Scan for the cell matching the given text and deliver its [x, y] coordinate at center. 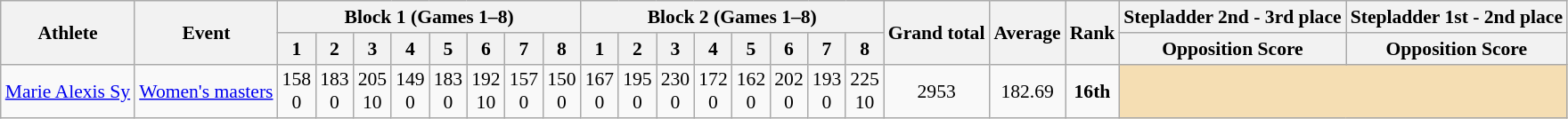
2020 [789, 91]
22510 [864, 91]
Average [1026, 32]
2953 [937, 91]
1720 [713, 91]
1570 [524, 91]
1620 [752, 91]
Stepladder 2nd - 3rd place [1232, 17]
1950 [638, 91]
1670 [600, 91]
Marie Alexis Sy [68, 91]
Block 2 (Games 1–8) [732, 17]
Women's masters [206, 91]
16th [1092, 91]
2300 [675, 91]
1930 [827, 91]
Block 1 (Games 1–8) [429, 17]
182.69 [1026, 91]
1500 [561, 91]
19210 [486, 91]
Event [206, 32]
158 0 [298, 91]
Athlete [68, 32]
Rank [1092, 32]
Stepladder 1st - 2nd place [1457, 17]
20510 [372, 91]
1490 [410, 91]
Grand total [937, 32]
